Capture the cell that displays the provided text and extract its (x, y) central coordinate. 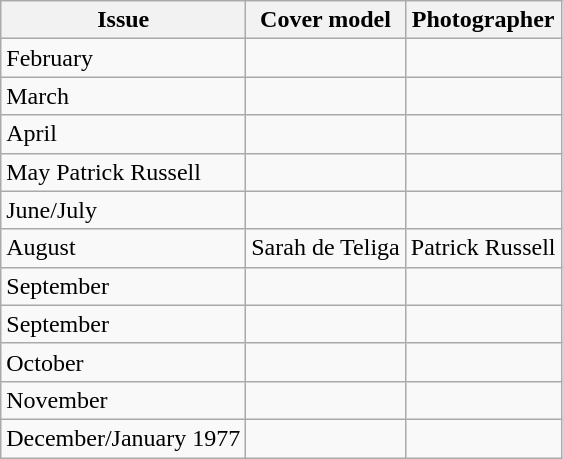
October (124, 362)
December/January 1977 (124, 438)
Sarah de Teliga (326, 248)
Photographer (483, 20)
June/July (124, 210)
August (124, 248)
February (124, 58)
April (124, 134)
Cover model (326, 20)
Patrick Russell (483, 248)
March (124, 96)
November (124, 400)
May Patrick Russell (124, 172)
Issue (124, 20)
